Search for the cell housing the specified text and yield its (X, Y) center coordinate. 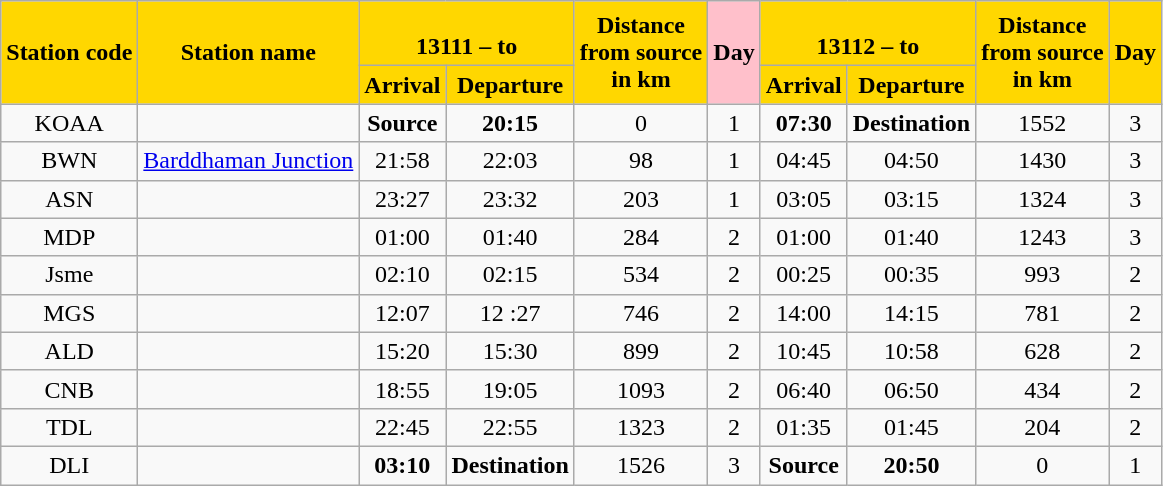
284 (640, 237)
993 (1042, 275)
04:50 (911, 161)
06:40 (804, 389)
03:10 (402, 465)
628 (1042, 351)
434 (1042, 389)
23:27 (402, 199)
ALD (70, 351)
ASN (70, 199)
Barddhaman Junction (248, 161)
BWN (70, 161)
204 (1042, 427)
04:45 (804, 161)
534 (640, 275)
20:50 (911, 465)
20:15 (510, 123)
00:35 (911, 275)
03:05 (804, 199)
MGS (70, 313)
14:15 (911, 313)
98 (640, 161)
TDL (70, 427)
1324 (1042, 199)
00:25 (804, 275)
18:55 (402, 389)
02:10 (402, 275)
02:15 (510, 275)
22:03 (510, 161)
01:35 (804, 427)
MDP (70, 237)
1243 (1042, 237)
899 (640, 351)
13111 – to (466, 34)
12 :27 (510, 313)
13112 – to (868, 34)
19:05 (510, 389)
1093 (640, 389)
746 (640, 313)
Station code (70, 52)
10:58 (911, 351)
Station name (248, 52)
21:58 (402, 161)
KOAA (70, 123)
1323 (640, 427)
10:45 (804, 351)
781 (1042, 313)
23:32 (510, 199)
22:45 (402, 427)
22:55 (510, 427)
Jsme (70, 275)
CNB (70, 389)
1526 (640, 465)
DLI (70, 465)
15:20 (402, 351)
03:15 (911, 199)
15:30 (510, 351)
203 (640, 199)
07:30 (804, 123)
01:45 (911, 427)
1430 (1042, 161)
12:07 (402, 313)
06:50 (911, 389)
1552 (1042, 123)
14:00 (804, 313)
